For the text-containing cell, return its midpoint in (X, Y) coordinate format. 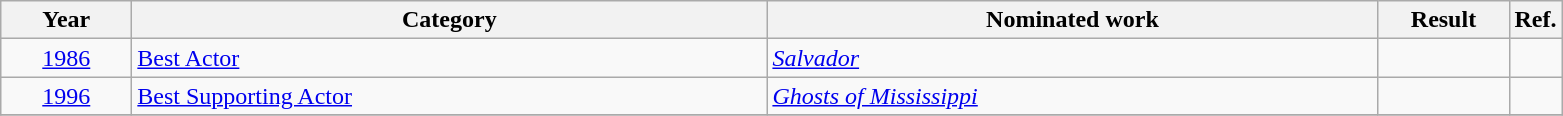
Category (450, 20)
Best Actor (450, 58)
Salvador (1072, 58)
Nominated work (1072, 20)
Result (1444, 20)
Ghosts of Mississippi (1072, 96)
Ref. (1536, 20)
Year (66, 20)
1996 (66, 96)
Best Supporting Actor (450, 96)
1986 (66, 58)
